Provide the [x, y] coordinate of the cell's center where the given text is located.  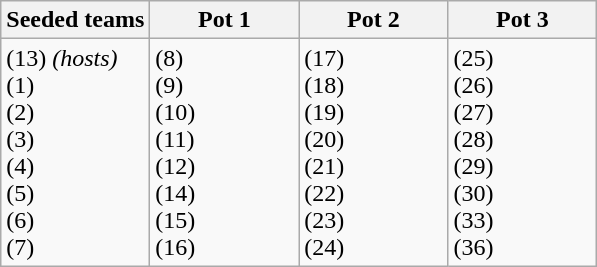
Seeded teams [76, 20]
(8) (9) (10) (11) (12) (14) (15) (16) [224, 152]
(17) (18) (19) (20) (21) (22) (23) (24) [374, 152]
Pot 3 [522, 20]
(25) (26) (27) (28) (29) (30) (33) (36) [522, 152]
Pot 2 [374, 20]
(13) (hosts) (1) (2) (3) (4) (5) (6) (7) [76, 152]
Pot 1 [224, 20]
